Return the (X, Y) coordinate for the center point of the cell that contains the specified text.  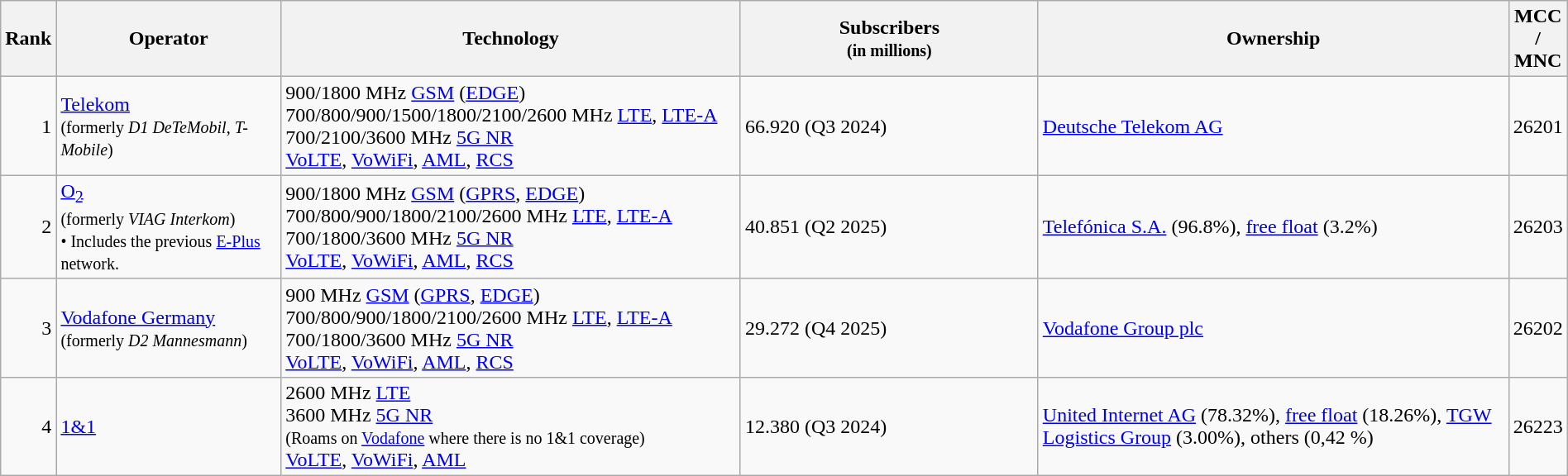
United Internet AG (78.32%), free float (18.26%), TGW Logistics Group (3.00%), others (0,42 %) (1274, 426)
O2 (formerly VIAG Interkom) • Includes the previous E-Plus network. (169, 226)
Operator (169, 39)
Rank (28, 39)
26202 (1538, 327)
2600 MHz LTE3600 MHz 5G NR(Roams on Vodafone where there is no 1&1 coverage)VoLTE, VoWiFi, AML (511, 426)
900 MHz GSM (GPRS, EDGE)700/800/900/1800/2100/2600 MHz LTE, LTE-A700/1800/3600 MHz 5G NRVoLTE, VoWiFi, AML, RCS (511, 327)
900/1800 MHz GSM (EDGE)700/800/900/1500/1800/2100/2600 MHz LTE, LTE-A700/2100/3600 MHz 5G NRVoLTE, VoWiFi, AML, RCS (511, 126)
1&1 (169, 426)
Telekom (formerly D1 DeTeMobil, T-Mobile) (169, 126)
Ownership (1274, 39)
26203 (1538, 226)
Technology (511, 39)
29.272 (Q4 2025) (889, 327)
4 (28, 426)
Subscribers(in millions) (889, 39)
40.851 (Q2 2025) (889, 226)
Telefónica S.A. (96.8%), free float (3.2%) (1274, 226)
12.380 (Q3 2024) (889, 426)
Deutsche Telekom AG (1274, 126)
26223 (1538, 426)
900/1800 MHz GSM (GPRS, EDGE) 700/800/900/1800/2100/2600 MHz LTE, LTE-A700/1800/3600 MHz 5G NRVoLTE, VoWiFi, AML, RCS (511, 226)
1 (28, 126)
66.920 (Q3 2024) (889, 126)
Vodafone Group plc (1274, 327)
2 (28, 226)
3 (28, 327)
26201 (1538, 126)
Vodafone Germany (formerly D2 Mannesmann) (169, 327)
MCC / MNC (1538, 39)
